For the text-containing cell, return its midpoint in (x, y) coordinate format. 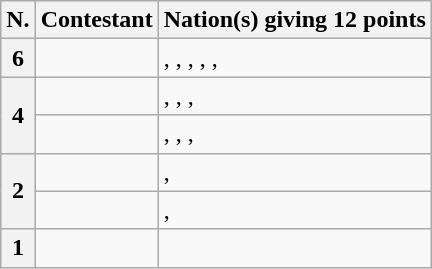
1 (18, 248)
Contestant (96, 20)
2 (18, 191)
Nation(s) giving 12 points (294, 20)
, , , , , (294, 58)
4 (18, 115)
6 (18, 58)
N. (18, 20)
